Locate the cell with the specified text and output its (x, y) center coordinate. 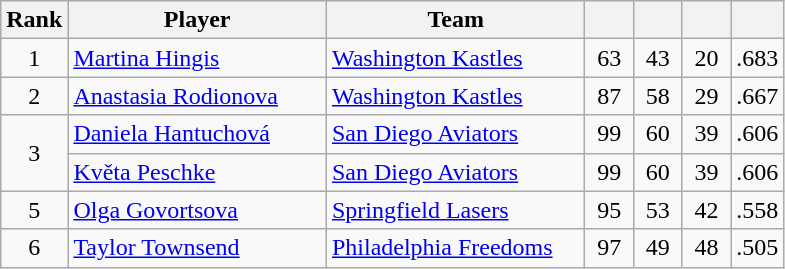
2 (34, 96)
.683 (758, 58)
6 (34, 248)
20 (706, 58)
Anastasia Rodionova (198, 96)
Olga Govortsova (198, 210)
Martina Hingis (198, 58)
49 (658, 248)
5 (34, 210)
Team (456, 20)
48 (706, 248)
53 (658, 210)
Philadelphia Freedoms (456, 248)
58 (658, 96)
Taylor Townsend (198, 248)
Rank (34, 20)
Květa Peschke (198, 172)
29 (706, 96)
Daniela Hantuchová (198, 134)
87 (610, 96)
42 (706, 210)
63 (610, 58)
Player (198, 20)
1 (34, 58)
97 (610, 248)
3 (34, 153)
.505 (758, 248)
43 (658, 58)
.667 (758, 96)
95 (610, 210)
.558 (758, 210)
Springfield Lasers (456, 210)
